Extract the (x, y) coordinate from the center of the cell holding the provided text.  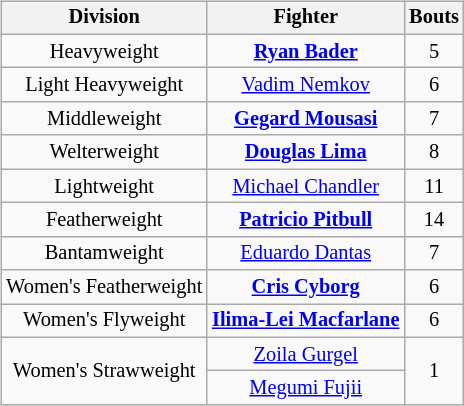
Division (104, 18)
Gegard Mousasi (306, 119)
Middleweight (104, 119)
Ilima-Lei Macfarlane (306, 321)
14 (434, 220)
Megumi Fujii (306, 388)
5 (434, 51)
Women's Flyweight (104, 321)
11 (434, 186)
Fighter (306, 18)
Welterweight (104, 152)
Featherweight (104, 220)
Bouts (434, 18)
Lightweight (104, 186)
1 (434, 370)
Ryan Bader (306, 51)
Women's Strawweight (104, 370)
Douglas Lima (306, 152)
Vadim Nemkov (306, 85)
Michael Chandler (306, 186)
Women's Featherweight (104, 287)
Zoila Gurgel (306, 354)
Light Heavyweight (104, 85)
Cris Cyborg (306, 287)
8 (434, 152)
Heavyweight (104, 51)
Eduardo Dantas (306, 253)
Bantamweight (104, 253)
Patricio Pitbull (306, 220)
